Find where the given text appears and provide that cell's center as (x, y) coordinate. 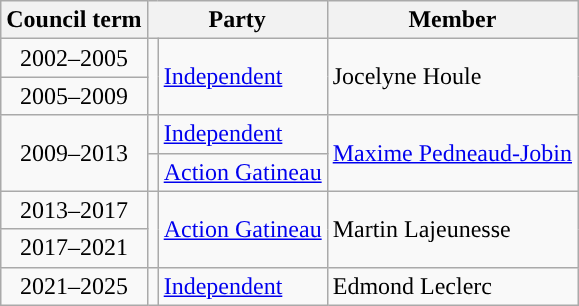
2009–2013 (74, 153)
2005–2009 (74, 96)
2017–2021 (74, 248)
Jocelyne Houle (452, 77)
2021–2025 (74, 286)
Maxime Pedneaud-Jobin (452, 153)
Member (452, 20)
2002–2005 (74, 58)
2013–2017 (74, 210)
Party (237, 20)
Council term (74, 20)
Martin Lajeunesse (452, 229)
Edmond Leclerc (452, 286)
